From the cell containing the given text, extract its center point as (X, Y) coordinate. 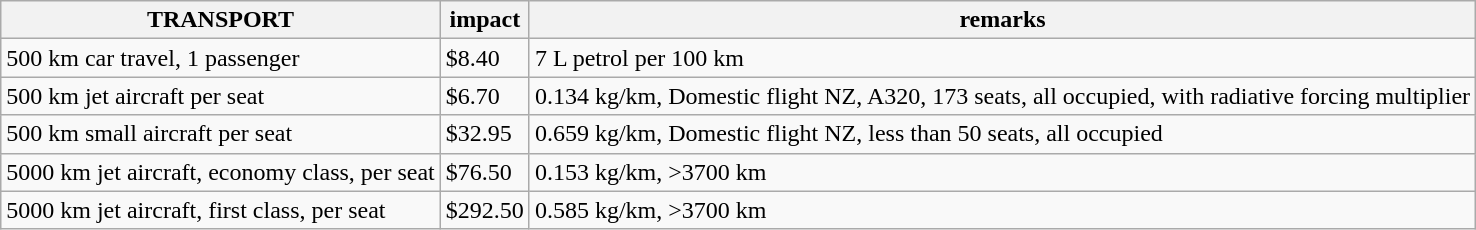
$32.95 (484, 134)
500 km small aircraft per seat (221, 134)
5000 km jet aircraft, first class, per seat (221, 210)
500 km jet aircraft per seat (221, 96)
TRANSPORT (221, 20)
0.659 kg/km, Domestic flight NZ, less than 50 seats, all occupied (1002, 134)
$8.40 (484, 58)
$6.70 (484, 96)
7 L petrol per 100 km (1002, 58)
5000 km jet aircraft, economy class, per seat (221, 172)
$292.50 (484, 210)
remarks (1002, 20)
$76.50 (484, 172)
0.134 kg/km, Domestic flight NZ, A320, 173 seats, all occupied, with radiative forcing multiplier (1002, 96)
500 km car travel, 1 passenger (221, 58)
impact (484, 20)
0.153 kg/km, >3700 km (1002, 172)
0.585 kg/km, >3700 km (1002, 210)
